Provide the [X, Y] coordinate of the cell's center where the given text is located.  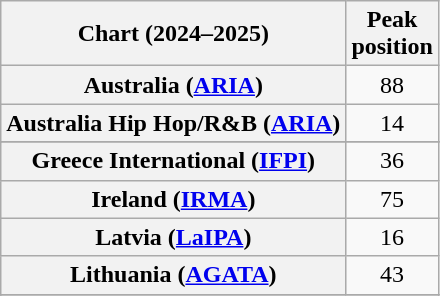
Australia Hip Hop/R&B (ARIA) [174, 123]
Lithuania (AGATA) [174, 275]
Latvia (LaIPA) [174, 237]
Chart (2024–2025) [174, 34]
Peakposition [392, 34]
16 [392, 237]
36 [392, 161]
43 [392, 275]
14 [392, 123]
Greece International (IFPI) [174, 161]
75 [392, 199]
Ireland (IRMA) [174, 199]
88 [392, 85]
Australia (ARIA) [174, 85]
